Pinpoint the cell where the given text exists, returning its (x, y) midpoint coordinate. 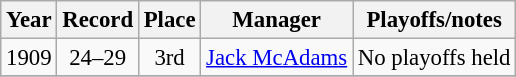
Playoffs/notes (434, 20)
1909 (29, 58)
3rd (169, 58)
Jack McAdams (277, 58)
Record (98, 20)
Year (29, 20)
Manager (277, 20)
Place (169, 20)
No playoffs held (434, 58)
24–29 (98, 58)
